Extract the (x, y) coordinate from the center of the cell holding the provided text.  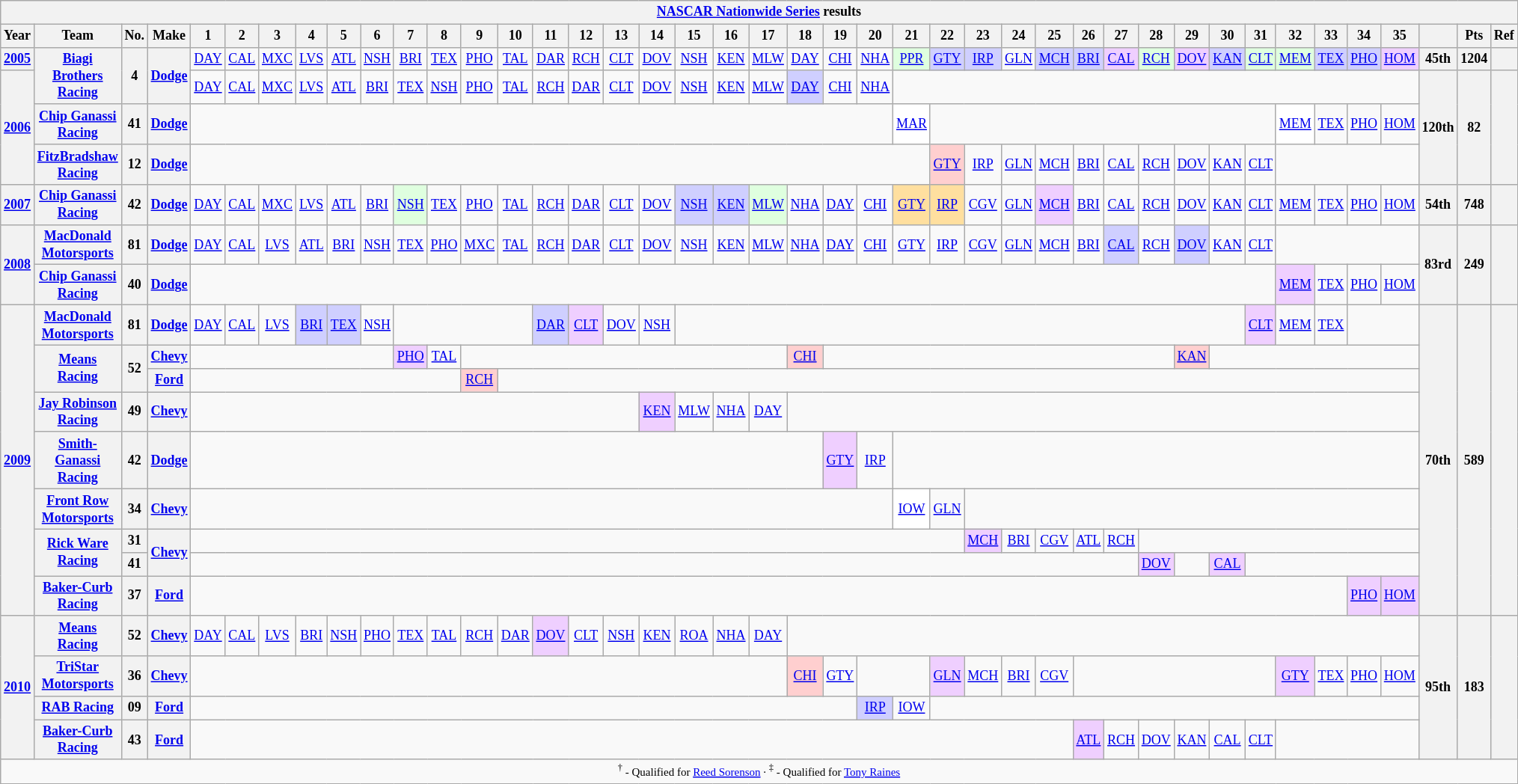
Rick Ware Racing (78, 552)
82 (1474, 127)
ROA (694, 636)
5 (344, 36)
43 (135, 740)
15 (694, 36)
8 (444, 36)
Pts (1474, 36)
10 (515, 36)
09 (135, 708)
35 (1399, 36)
2009 (18, 461)
29 (1192, 36)
83rd (1438, 265)
183 (1474, 687)
PPR (912, 58)
22 (947, 36)
33 (1331, 36)
Ref (1504, 36)
7 (410, 36)
2010 (18, 687)
18 (805, 36)
1204 (1474, 58)
2008 (18, 265)
No. (135, 36)
6 (377, 36)
37 (135, 596)
589 (1474, 461)
11 (551, 36)
19 (840, 36)
54th (1438, 205)
17 (768, 36)
25 (1054, 36)
Year (18, 36)
21 (912, 36)
Make (169, 36)
3 (278, 36)
40 (135, 285)
49 (135, 412)
2006 (18, 127)
23 (983, 36)
Biagi Brothers Racing (78, 76)
13 (622, 36)
36 (135, 676)
2007 (18, 205)
Front Row Motorsports (78, 509)
32 (1295, 36)
FitzBradshaw Racing (78, 165)
249 (1474, 265)
14 (657, 36)
RAB Racing (78, 708)
95th (1438, 687)
20 (875, 36)
26 (1089, 36)
† - Qualified for Reed Sorenson · ‡ - Qualified for Tony Raines (759, 771)
30 (1228, 36)
Jay Robinson Racing (78, 412)
1 (208, 36)
2 (242, 36)
TriStar Motorsports (78, 676)
MAR (912, 124)
45th (1438, 58)
27 (1121, 36)
24 (1019, 36)
16 (731, 36)
Smith-Ganassi Racing (78, 460)
NASCAR Nationwide Series results (759, 12)
748 (1474, 205)
Team (78, 36)
2005 (18, 58)
120th (1438, 127)
70th (1438, 461)
9 (480, 36)
28 (1156, 36)
